Determine the (x, y) coordinate at the center of the cell enclosing the given text.  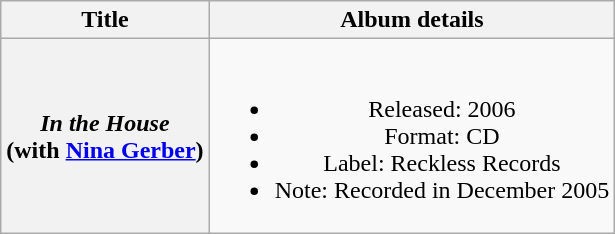
Title (105, 20)
Released: 2006Format: CDLabel: Reckless RecordsNote: Recorded in December 2005 (412, 136)
In the House (with Nina Gerber) (105, 136)
Album details (412, 20)
